Provide the [x, y] coordinate of the cell's center where the given text is located.  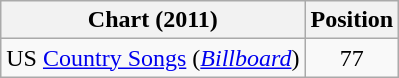
Chart (2011) [153, 20]
77 [352, 58]
Position [352, 20]
US Country Songs (Billboard) [153, 58]
